Detect which cell encompasses the target text, then output its [X, Y] center coordinate. 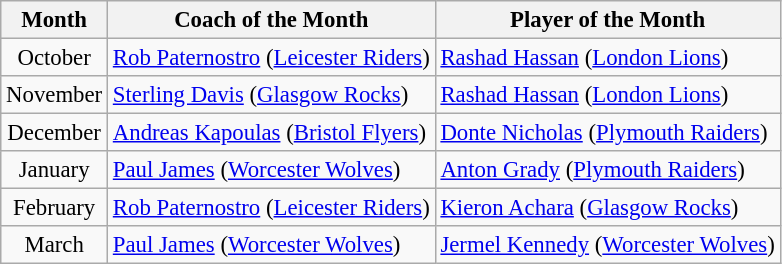
February [54, 208]
December [54, 133]
November [54, 95]
Jermel Kennedy (Worcester Wolves) [608, 245]
Kieron Achara (Glasgow Rocks) [608, 208]
Player of the Month [608, 20]
Donte Nicholas (Plymouth Raiders) [608, 133]
Coach of the Month [272, 20]
October [54, 58]
Sterling Davis (Glasgow Rocks) [272, 95]
Month [54, 20]
January [54, 170]
Andreas Kapoulas (Bristol Flyers) [272, 133]
March [54, 245]
Anton Grady (Plymouth Raiders) [608, 170]
